Determine the [X, Y] coordinate at the center of the cell enclosing the given text.  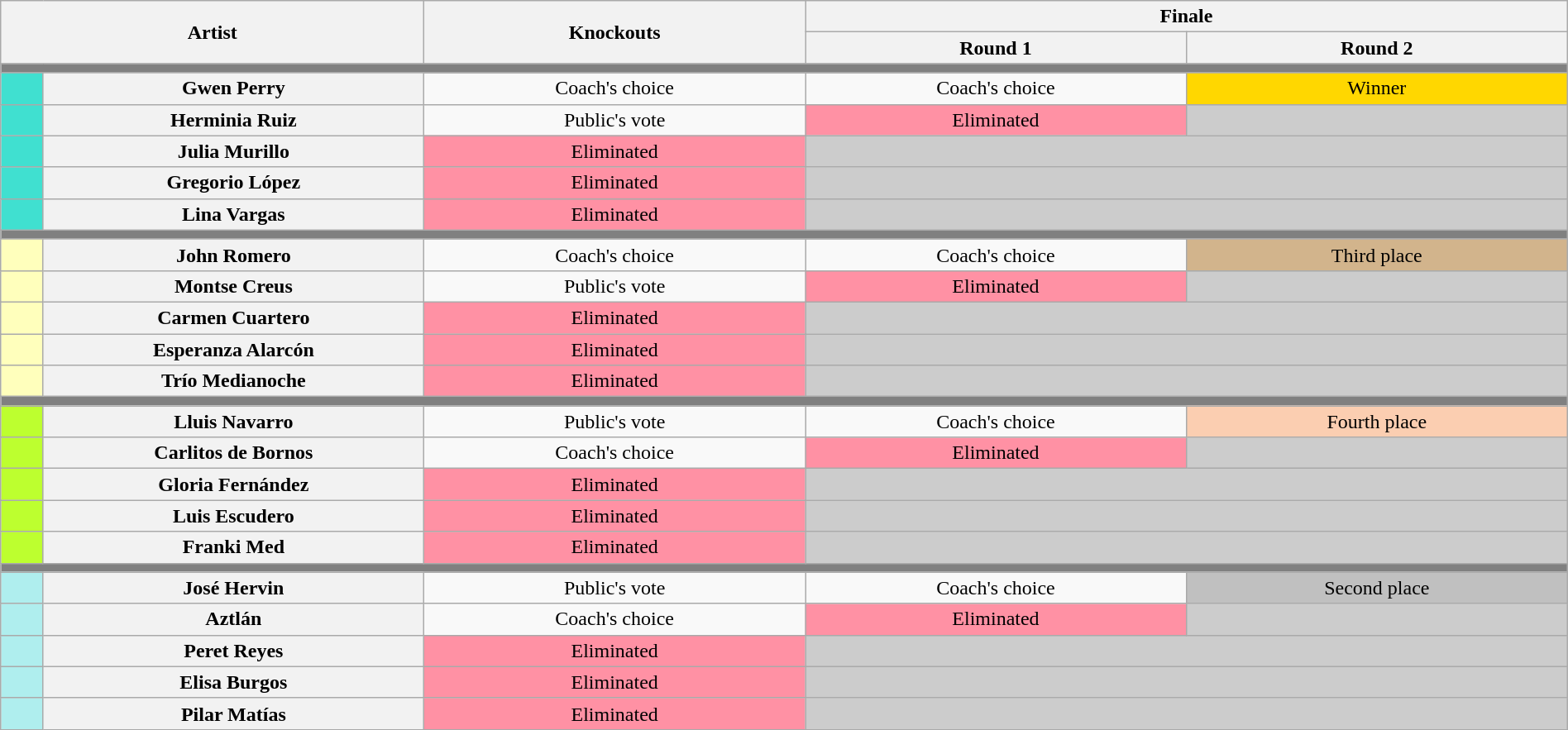
Gregorio López [233, 183]
Second place [1376, 588]
Luis Escudero [233, 516]
Carmen Cuartero [233, 317]
Montse Creus [233, 286]
Knockouts [615, 32]
Winner [1376, 88]
Carlitos de Bornos [233, 453]
José Hervin [233, 588]
Esperanza Alarcón [233, 350]
Franki Med [233, 547]
Julia Murillo [233, 151]
Artist [213, 32]
Round 2 [1376, 48]
Third place [1376, 255]
Aztlán [233, 619]
Round 1 [996, 48]
Lina Vargas [233, 214]
Peret Reyes [233, 651]
Gwen Perry [233, 88]
John Romero [233, 255]
Lluis Navarro [233, 422]
Pilar Matías [233, 713]
Elisa Burgos [233, 682]
Trío Medianoche [233, 381]
Fourth place [1376, 422]
Finale [1187, 17]
Gloria Fernández [233, 484]
Herminia Ruiz [233, 120]
